Search for the cell housing the specified text and yield its (x, y) center coordinate. 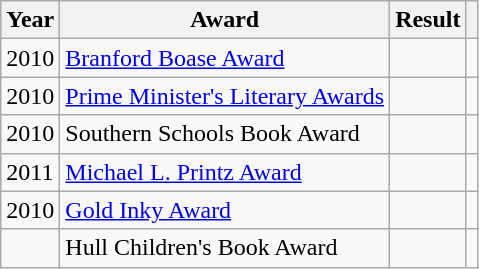
2011 (30, 172)
Prime Minister's Literary Awards (225, 96)
Result (428, 20)
Award (225, 20)
Hull Children's Book Award (225, 248)
Southern Schools Book Award (225, 134)
Year (30, 20)
Michael L. Printz Award (225, 172)
Branford Boase Award (225, 58)
Gold Inky Award (225, 210)
